Detect which cell encompasses the target text, then output its [x, y] center coordinate. 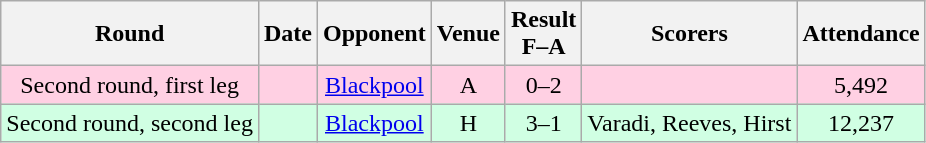
Round [130, 34]
Second round, second leg [130, 123]
Scorers [690, 34]
Date [288, 34]
Attendance [861, 34]
A [468, 85]
ResultF–A [543, 34]
12,237 [861, 123]
Second round, first leg [130, 85]
Opponent [374, 34]
Venue [468, 34]
Varadi, Reeves, Hirst [690, 123]
0–2 [543, 85]
H [468, 123]
5,492 [861, 85]
3–1 [543, 123]
